Return the [x, y] coordinate for the center point of the cell that contains the specified text.  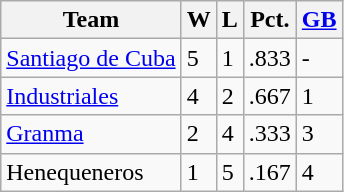
.833 [270, 58]
Henequeneros [91, 172]
.167 [270, 172]
.667 [270, 96]
Pct. [270, 20]
Granma [91, 134]
3 [319, 134]
W [198, 20]
Industriales [91, 96]
L [230, 20]
- [319, 58]
.333 [270, 134]
Team [91, 20]
Santiago de Cuba [91, 58]
GB [319, 20]
